Search for the cell housing the specified text and yield its [X, Y] center coordinate. 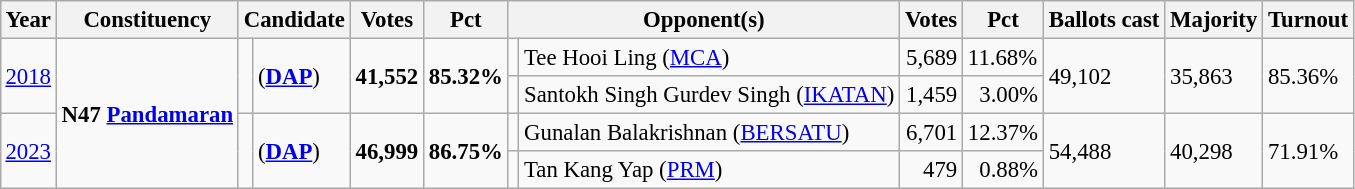
6,701 [932, 133]
49,102 [1104, 76]
46,999 [386, 152]
Ballots cast [1104, 20]
Turnout [1308, 20]
11.68% [1004, 57]
Tee Hooi Ling (MCA) [710, 57]
86.75% [466, 152]
Tan Kang Yap (PRM) [710, 170]
1,459 [932, 95]
40,298 [1214, 152]
Santokh Singh Gurdev Singh (IKATAN) [710, 95]
54,488 [1104, 152]
71.91% [1308, 152]
Majority [1214, 20]
3.00% [1004, 95]
85.32% [466, 76]
479 [932, 170]
2023 [28, 152]
12.37% [1004, 133]
N47 Pandamaran [147, 113]
2018 [28, 76]
Year [28, 20]
35,863 [1214, 76]
41,552 [386, 76]
0.88% [1004, 170]
Opponent(s) [704, 20]
Gunalan Balakrishnan (BERSATU) [710, 133]
Constituency [147, 20]
85.36% [1308, 76]
Candidate [294, 20]
5,689 [932, 57]
